Extract the [x, y] coordinate from the center of the cell holding the provided text.  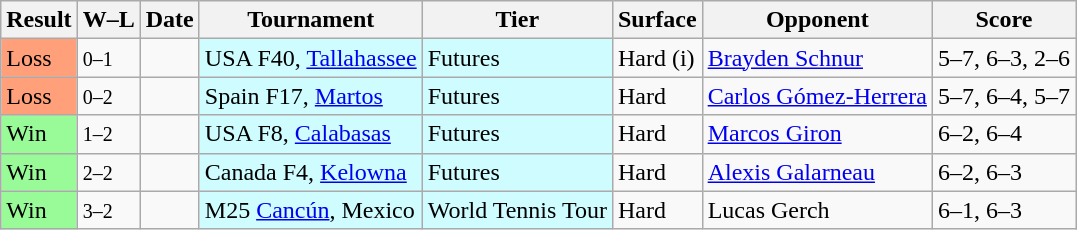
M25 Cancún, Mexico [310, 210]
6–2, 6–4 [1004, 134]
5–7, 6–3, 2–6 [1004, 58]
Tournament [310, 20]
Date [170, 20]
Lucas Gerch [817, 210]
Brayden Schnur [817, 58]
0–2 [108, 96]
Tier [517, 20]
Canada F4, Kelowna [310, 172]
Surface [657, 20]
Result [39, 20]
3–2 [108, 210]
USA F40, Tallahassee [310, 58]
World Tennis Tour [517, 210]
Opponent [817, 20]
1–2 [108, 134]
5–7, 6–4, 5–7 [1004, 96]
2–2 [108, 172]
6–1, 6–3 [1004, 210]
Score [1004, 20]
Carlos Gómez-Herrera [817, 96]
W–L [108, 20]
USA F8, Calabasas [310, 134]
0–1 [108, 58]
6–2, 6–3 [1004, 172]
Hard (i) [657, 58]
Spain F17, Martos [310, 96]
Alexis Galarneau [817, 172]
Marcos Giron [817, 134]
